For the text-containing cell, return its midpoint in [X, Y] coordinate format. 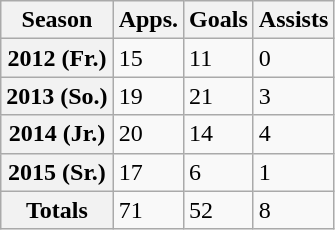
52 [219, 210]
17 [148, 172]
Season [57, 20]
4 [293, 134]
15 [148, 58]
Apps. [148, 20]
71 [148, 210]
21 [219, 96]
Totals [57, 210]
3 [293, 96]
0 [293, 58]
14 [219, 134]
20 [148, 134]
11 [219, 58]
8 [293, 210]
19 [148, 96]
2014 (Jr.) [57, 134]
2015 (Sr.) [57, 172]
2013 (So.) [57, 96]
6 [219, 172]
2012 (Fr.) [57, 58]
1 [293, 172]
Assists [293, 20]
Goals [219, 20]
